Identify which cell holds the provided text, then report its [X, Y] central coordinate. 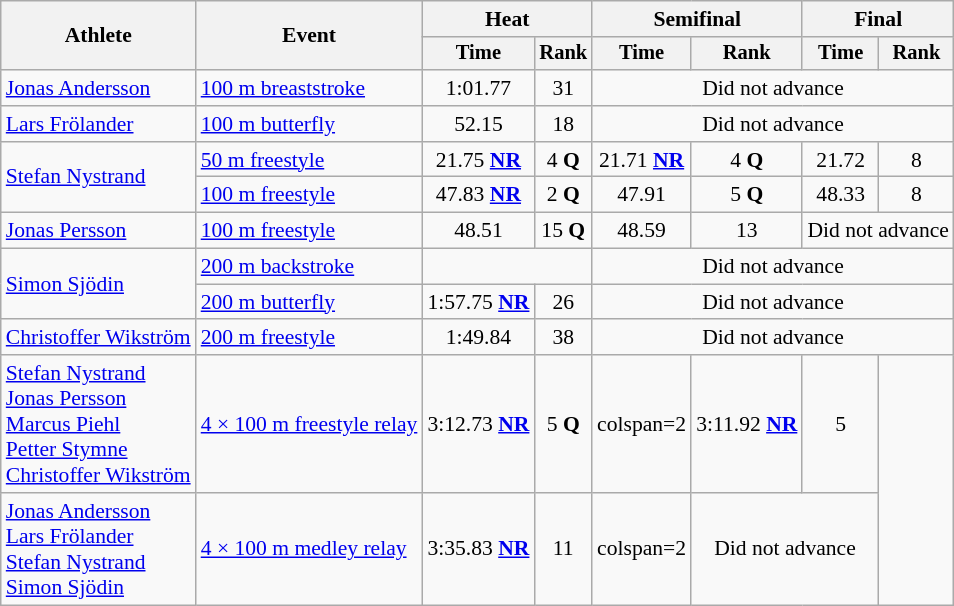
50 m freestyle [310, 160]
Stefan NystrandJonas PerssonMarcus PiehlPetter StymneChristoffer Wikström [98, 424]
Semifinal [697, 19]
3:35.83 NR [478, 549]
48.59 [642, 231]
100 m breaststroke [310, 88]
18 [563, 124]
21.75 NR [478, 160]
48.33 [840, 195]
26 [563, 302]
2 Q [563, 195]
Athlete [98, 36]
200 m freestyle [310, 338]
3:11.92 NR [746, 424]
4 × 100 m freestyle relay [310, 424]
15 Q [563, 231]
200 m backstroke [310, 267]
Jonas Andersson [98, 88]
1:01.77 [478, 88]
47.91 [642, 195]
21.72 [840, 160]
1:49.84 [478, 338]
100 m butterfly [310, 124]
Event [310, 36]
Stefan Nystrand [98, 178]
21.71 NR [642, 160]
Final [878, 19]
38 [563, 338]
11 [563, 549]
31 [563, 88]
5 [840, 424]
Heat [507, 19]
Jonas AnderssonLars FrölanderStefan NystrandSimon Sjödin [98, 549]
Jonas Persson [98, 231]
4 × 100 m medley relay [310, 549]
13 [746, 231]
Christoffer Wikström [98, 338]
1:57.75 NR [478, 302]
Simon Sjödin [98, 284]
47.83 NR [478, 195]
Lars Frölander [98, 124]
200 m butterfly [310, 302]
3:12.73 NR [478, 424]
52.15 [478, 124]
48.51 [478, 231]
